Return the (x, y) coordinate for the center point of the cell that contains the specified text.  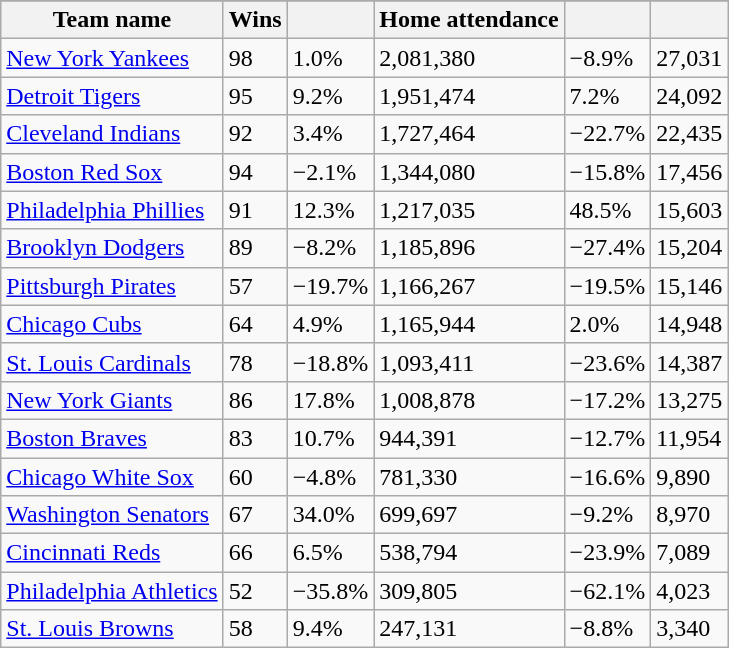
24,092 (690, 96)
−18.8% (330, 362)
15,146 (690, 286)
6.5% (330, 553)
Cleveland Indians (112, 134)
14,948 (690, 324)
1,727,464 (469, 134)
Home attendance (469, 20)
−17.2% (608, 400)
Detroit Tigers (112, 96)
−8.9% (608, 58)
−12.7% (608, 438)
3.4% (330, 134)
−15.8% (608, 172)
St. Louis Browns (112, 629)
34.0% (330, 515)
48.5% (608, 210)
98 (255, 58)
1.0% (330, 58)
538,794 (469, 553)
78 (255, 362)
−19.5% (608, 286)
−19.7% (330, 286)
781,330 (469, 477)
92 (255, 134)
17,456 (690, 172)
1,008,878 (469, 400)
4.9% (330, 324)
−16.6% (608, 477)
2.0% (608, 324)
1,166,267 (469, 286)
14,387 (690, 362)
−9.2% (608, 515)
83 (255, 438)
7.2% (608, 96)
Boston Braves (112, 438)
9.4% (330, 629)
12.3% (330, 210)
247,131 (469, 629)
11,954 (690, 438)
−22.7% (608, 134)
Philadelphia Athletics (112, 591)
699,697 (469, 515)
−62.1% (608, 591)
944,391 (469, 438)
Washington Senators (112, 515)
New York Yankees (112, 58)
New York Giants (112, 400)
27,031 (690, 58)
−2.1% (330, 172)
−8.8% (608, 629)
57 (255, 286)
67 (255, 515)
1,165,944 (469, 324)
8,970 (690, 515)
1,951,474 (469, 96)
52 (255, 591)
−23.9% (608, 553)
1,185,896 (469, 248)
17.8% (330, 400)
86 (255, 400)
−8.2% (330, 248)
15,204 (690, 248)
13,275 (690, 400)
22,435 (690, 134)
15,603 (690, 210)
10.7% (330, 438)
Philadelphia Phillies (112, 210)
60 (255, 477)
2,081,380 (469, 58)
91 (255, 210)
7,089 (690, 553)
Chicago White Sox (112, 477)
1,344,080 (469, 172)
St. Louis Cardinals (112, 362)
94 (255, 172)
9.2% (330, 96)
3,340 (690, 629)
58 (255, 629)
−35.8% (330, 591)
66 (255, 553)
Boston Red Sox (112, 172)
Chicago Cubs (112, 324)
64 (255, 324)
Brooklyn Dodgers (112, 248)
1,093,411 (469, 362)
Pittsburgh Pirates (112, 286)
Cincinnati Reds (112, 553)
Wins (255, 20)
−27.4% (608, 248)
Team name (112, 20)
−23.6% (608, 362)
95 (255, 96)
4,023 (690, 591)
9,890 (690, 477)
1,217,035 (469, 210)
309,805 (469, 591)
89 (255, 248)
−4.8% (330, 477)
